Find where the given text appears and provide that cell's center as (x, y) coordinate. 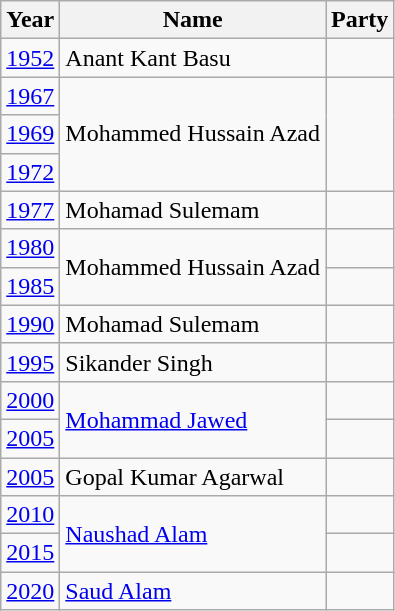
Naushad Alam (193, 534)
1977 (30, 210)
1967 (30, 96)
Name (193, 20)
2020 (30, 591)
Sikander Singh (193, 362)
2010 (30, 515)
1985 (30, 286)
2000 (30, 400)
1952 (30, 58)
1990 (30, 324)
1980 (30, 248)
2015 (30, 553)
1969 (30, 134)
Gopal Kumar Agarwal (193, 477)
Saud Alam (193, 591)
Anant Kant Basu (193, 58)
Year (30, 20)
1995 (30, 362)
1972 (30, 172)
Party (360, 20)
Mohammad Jawed (193, 419)
